Return the [x, y] coordinate for the center point of the cell that contains the specified text.  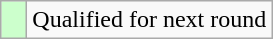
Qualified for next round [150, 20]
